Return the (X, Y) coordinate for the center point of the cell that contains the specified text.  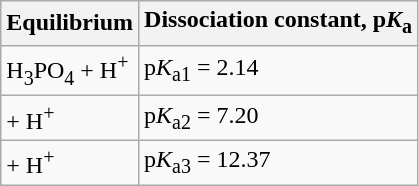
Equilibrium (70, 23)
Dissociation constant, pKa (278, 23)
H3PO4 + H+ (70, 70)
pKa2 = 7.20 (278, 118)
pKa3 = 12.37 (278, 162)
pKa1 = 2.14 (278, 70)
